For the text-containing cell, return its midpoint in [X, Y] coordinate format. 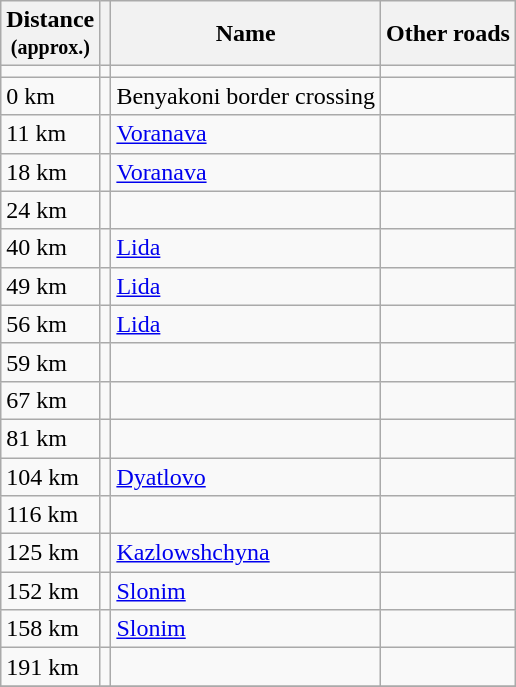
40 km [50, 248]
Name [246, 34]
158 km [50, 629]
Benyakoni border crossing [246, 96]
59 km [50, 362]
11 km [50, 134]
152 km [50, 591]
Distance(approx.) [50, 34]
0 km [50, 96]
49 km [50, 286]
125 km [50, 553]
Dyatlovo [246, 477]
Kazlowshchyna [246, 553]
Other roads [448, 34]
116 km [50, 515]
81 km [50, 438]
191 km [50, 667]
104 km [50, 477]
56 km [50, 324]
24 km [50, 210]
18 km [50, 172]
67 km [50, 400]
